From the cell containing the given text, extract its center point as [x, y] coordinate. 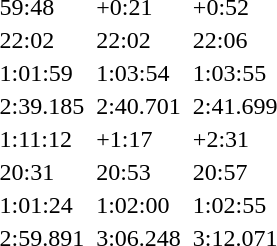
2:40.701 [139, 106]
1:02:00 [139, 205]
+1:17 [139, 139]
20:53 [139, 172]
1:03:54 [139, 73]
22:02 [139, 40]
